Extract the (X, Y) coordinate from the center of the cell holding the provided text.  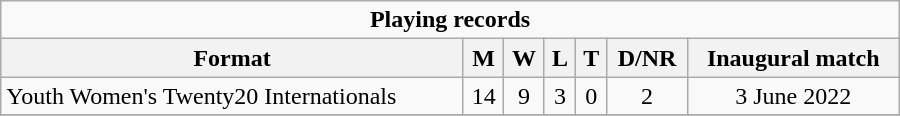
T (592, 58)
14 (483, 96)
D/NR (647, 58)
2 (647, 96)
3 June 2022 (793, 96)
9 (524, 96)
Inaugural match (793, 58)
L (560, 58)
Youth Women's Twenty20 Internationals (232, 96)
3 (560, 96)
W (524, 58)
Playing records (450, 20)
0 (592, 96)
Format (232, 58)
M (483, 58)
